Output the (x, y) coordinate of the center of the cell containing the given text.  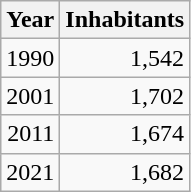
1,702 (125, 96)
2011 (30, 134)
2021 (30, 172)
1990 (30, 58)
Year (30, 20)
2001 (30, 96)
1,682 (125, 172)
1,674 (125, 134)
Inhabitants (125, 20)
1,542 (125, 58)
